Detect which cell encompasses the target text, then output its (x, y) center coordinate. 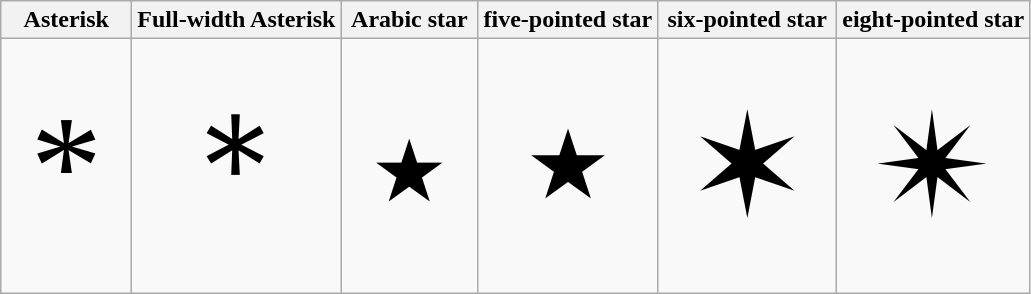
eight-pointed star (934, 20)
six-pointed star (748, 20)
＊ (236, 166)
five-pointed star (568, 20)
* (66, 166)
✴ (934, 166)
★ (568, 166)
Full-width Asterisk (236, 20)
✶ (748, 166)
٭ (410, 166)
Arabic star (410, 20)
Asterisk (66, 20)
